Detect which cell encompasses the target text, then output its (X, Y) center coordinate. 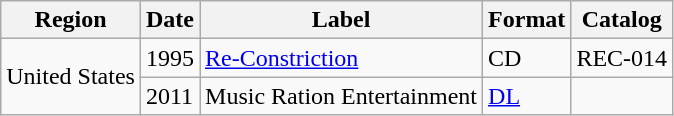
Region (71, 20)
2011 (170, 96)
Date (170, 20)
Catalog (622, 20)
REC-014 (622, 58)
1995 (170, 58)
CD (527, 58)
Music Ration Entertainment (342, 96)
Format (527, 20)
Re-Constriction (342, 58)
United States (71, 77)
DL (527, 96)
Label (342, 20)
